Provide the (X, Y) coordinate of the cell's center where the given text is located.  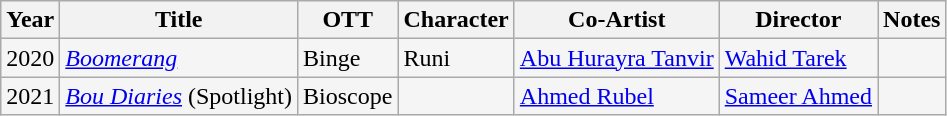
Boomerang (179, 58)
OTT (348, 20)
Director (798, 20)
Bioscope (348, 96)
Notes (912, 20)
Year (30, 20)
Co-Artist (616, 20)
Abu Hurayra Tanvir (616, 58)
Title (179, 20)
2021 (30, 96)
Runi (456, 58)
Bou Diaries (Spotlight) (179, 96)
Binge (348, 58)
Sameer Ahmed (798, 96)
Wahid Tarek (798, 58)
2020 (30, 58)
Ahmed Rubel (616, 96)
Character (456, 20)
